Locate the cell with the specified text and output its (X, Y) center coordinate. 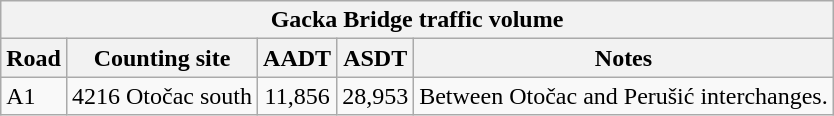
Notes (624, 58)
Road (34, 58)
Counting site (162, 58)
AADT (298, 58)
4216 Otočac south (162, 96)
28,953 (376, 96)
ASDT (376, 58)
A1 (34, 96)
Gacka Bridge traffic volume (417, 20)
11,856 (298, 96)
Between Otočac and Perušić interchanges. (624, 96)
